From the cell containing the given text, extract its center point as [x, y] coordinate. 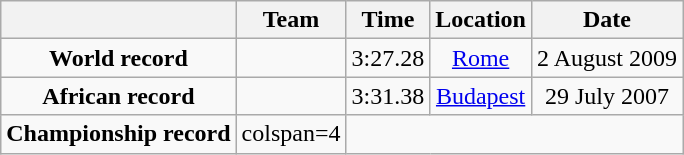
29 July 2007 [606, 96]
Budapest [481, 96]
Location [481, 20]
Championship record [118, 134]
Team [291, 20]
World record [118, 58]
colspan=4 [291, 134]
African record [118, 96]
2 August 2009 [606, 58]
Time [388, 20]
Date [606, 20]
3:31.38 [388, 96]
3:27.28 [388, 58]
Rome [481, 58]
